Identify which cell holds the provided text, then report its [x, y] central coordinate. 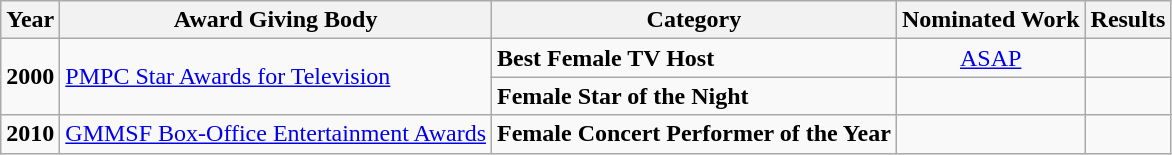
Female Concert Performer of the Year [694, 134]
Award Giving Body [276, 20]
PMPC Star Awards for Television [276, 77]
ASAP [990, 58]
Nominated Work [990, 20]
2010 [30, 134]
Year [30, 20]
Best Female TV Host [694, 58]
Category [694, 20]
2000 [30, 77]
Female Star of the Night [694, 96]
Results [1128, 20]
GMMSF Box-Office Entertainment Awards [276, 134]
